Identify which cell holds the provided text, then report its (x, y) central coordinate. 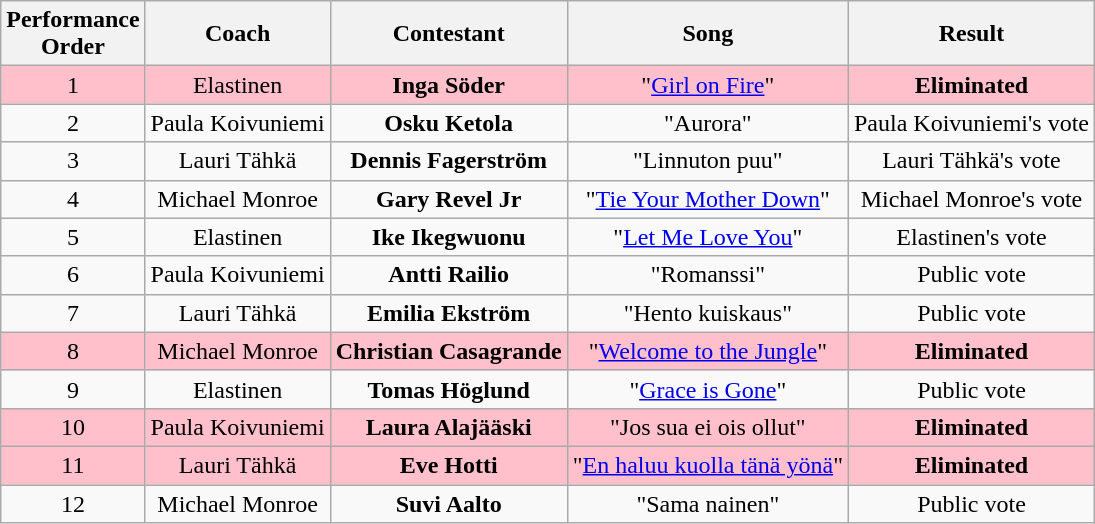
8 (73, 351)
Lauri Tähkä's vote (971, 161)
"Hento kuiskaus" (708, 313)
Contestant (448, 34)
Michael Monroe's vote (971, 199)
"Girl on Fire" (708, 85)
Inga Söder (448, 85)
Osku Ketola (448, 123)
"Romanssi" (708, 275)
Tomas Höglund (448, 389)
"Let Me Love You" (708, 237)
Christian Casagrande (448, 351)
"Linnuton puu" (708, 161)
Emilia Ekström (448, 313)
2 (73, 123)
Result (971, 34)
Antti Railio (448, 275)
Song (708, 34)
11 (73, 465)
5 (73, 237)
1 (73, 85)
"Grace is Gone" (708, 389)
3 (73, 161)
Paula Koivuniemi's vote (971, 123)
Coach (238, 34)
Performance Order (73, 34)
"Sama nainen" (708, 503)
Laura Alajääski (448, 427)
"Welcome to the Jungle" (708, 351)
9 (73, 389)
Dennis Fagerström (448, 161)
Eve Hotti (448, 465)
Gary Revel Jr (448, 199)
10 (73, 427)
"Aurora" (708, 123)
6 (73, 275)
"Tie Your Mother Down" (708, 199)
"Jos sua ei ois ollut" (708, 427)
7 (73, 313)
"En haluu kuolla tänä yönä" (708, 465)
Ike Ikegwuonu (448, 237)
Suvi Aalto (448, 503)
12 (73, 503)
4 (73, 199)
Elastinen's vote (971, 237)
